Scan for the cell matching the given text and deliver its (X, Y) coordinate at center. 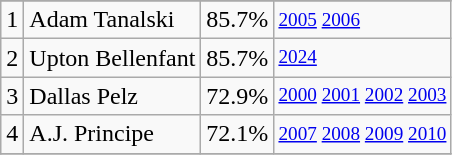
2000 2001 2002 2003 (362, 96)
72.9% (238, 96)
72.1% (238, 134)
2024 (362, 58)
Dallas Pelz (112, 96)
Adam Tanalski (112, 20)
Upton Bellenfant (112, 58)
A.J. Principe (112, 134)
4 (12, 134)
2005 2006 (362, 20)
2 (12, 58)
2007 2008 2009 2010 (362, 134)
1 (12, 20)
3 (12, 96)
